Find where the given text appears and provide that cell's center as (x, y) coordinate. 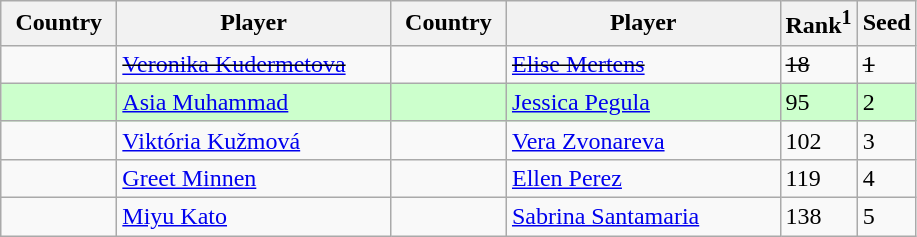
Asia Muhammad (254, 102)
95 (818, 102)
102 (818, 140)
Seed (886, 24)
Rank1 (818, 24)
5 (886, 217)
138 (818, 217)
2 (886, 102)
119 (818, 178)
Vera Zvonareva (643, 140)
1 (886, 64)
Sabrina Santamaria (643, 217)
3 (886, 140)
18 (818, 64)
4 (886, 178)
Miyu Kato (254, 217)
Elise Mertens (643, 64)
Jessica Pegula (643, 102)
Veronika Kudermetova (254, 64)
Ellen Perez (643, 178)
Greet Minnen (254, 178)
Viktória Kužmová (254, 140)
